Search for the cell housing the specified text and yield its [X, Y] center coordinate. 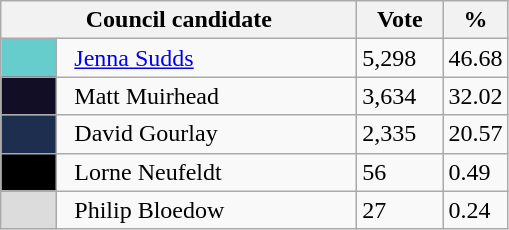
0.24 [476, 210]
20.57 [476, 134]
Jenna Sudds [207, 58]
27 [400, 210]
Lorne Neufeldt [207, 172]
Philip Bloedow [207, 210]
56 [400, 172]
32.02 [476, 96]
Matt Muirhead [207, 96]
3,634 [400, 96]
David Gourlay [207, 134]
0.49 [476, 172]
% [476, 20]
Council candidate [179, 20]
46.68 [476, 58]
5,298 [400, 58]
2,335 [400, 134]
Vote [400, 20]
